Search for the cell housing the specified text and yield its (x, y) center coordinate. 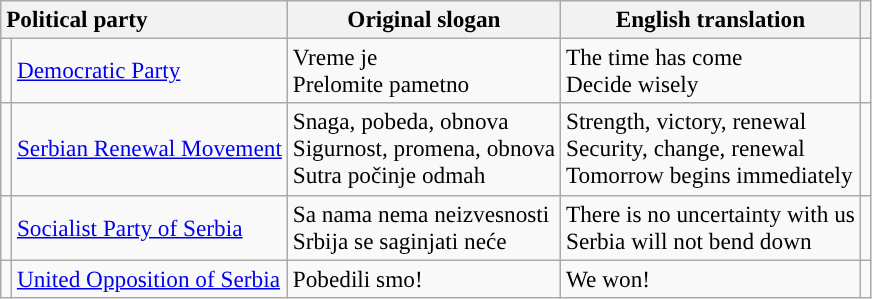
Original slogan (424, 19)
Political party (144, 19)
Sa nama nema neizvesnostiSrbija se saginjati neće (424, 228)
English translation (711, 19)
Pobedili smo! (424, 278)
Socialist Party of Serbia (150, 228)
Democratic Party (150, 70)
Serbian Renewal Movement (150, 149)
There is no uncertainty with usSerbia will not bend down (711, 228)
The time has comeDecide wisely (711, 70)
We won! (711, 278)
United Opposition of Serbia (150, 278)
Snaga, pobeda, obnovaSigurnost, promena, obnovaSutra počinje odmah (424, 149)
Strength, victory, renewalSecurity, change, renewalTomorrow begins immediately (711, 149)
Vreme jePrelomite pametno (424, 70)
